Detect which cell encompasses the target text, then output its [x, y] center coordinate. 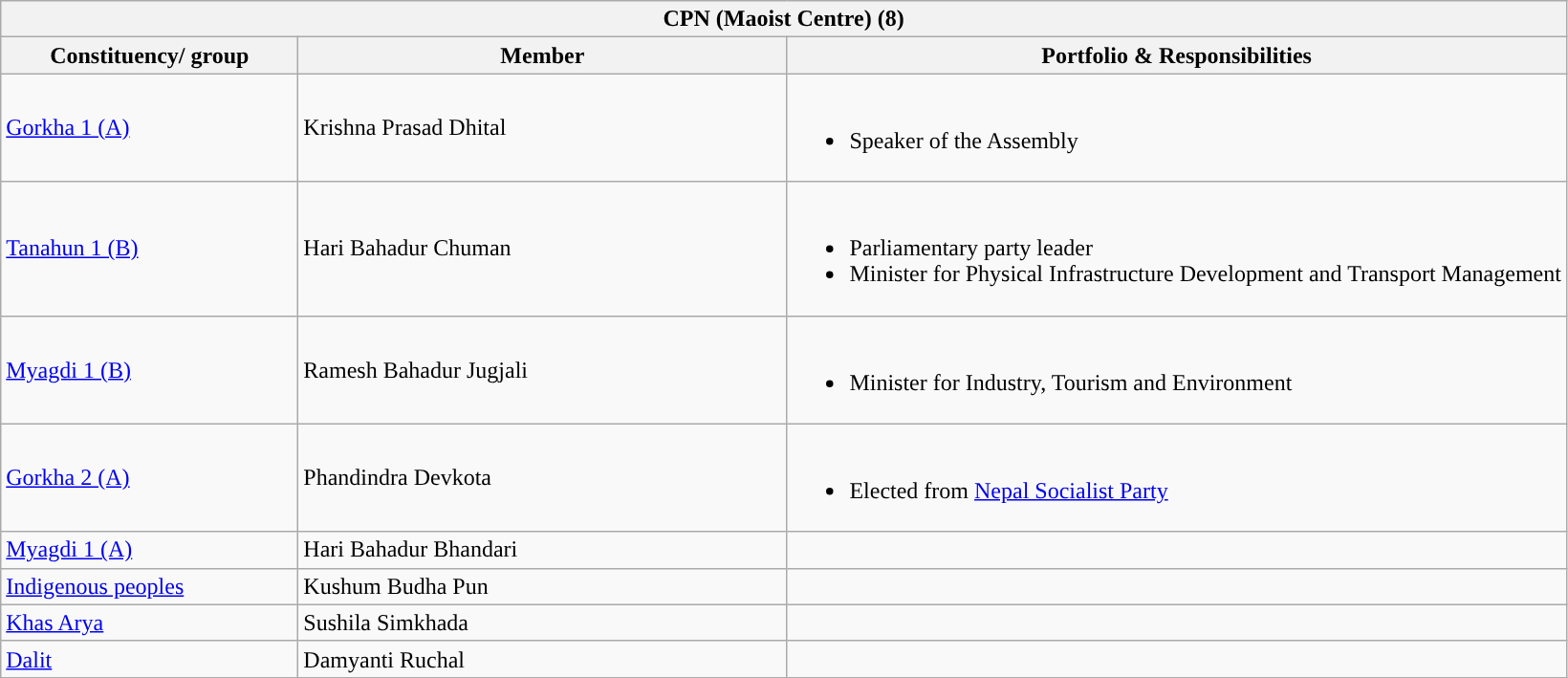
Parliamentary party leaderMinister for Physical Infrastructure Development and Transport Management [1177, 249]
Elected from Nepal Socialist Party [1177, 478]
Gorkha 2 (A) [149, 478]
Speaker of the Assembly [1177, 128]
Member [543, 55]
CPN (Maoist Centre) (8) [784, 19]
Phandindra Devkota [543, 478]
Damyanti Ruchal [543, 659]
Gorkha 1 (A) [149, 128]
Tanahun 1 (B) [149, 249]
Ramesh Bahadur Jugjali [543, 369]
Myagdi 1 (B) [149, 369]
Hari Bahadur Chuman [543, 249]
Dalit [149, 659]
Indigenous peoples [149, 586]
Portfolio & Responsibilities [1177, 55]
Krishna Prasad Dhital [543, 128]
Constituency/ group [149, 55]
Myagdi 1 (A) [149, 550]
Minister for Industry, Tourism and Environment [1177, 369]
Sushila Simkhada [543, 623]
Kushum Budha Pun [543, 586]
Khas Arya [149, 623]
Hari Bahadur Bhandari [543, 550]
